Pinpoint the cell where the given text exists, returning its [X, Y] midpoint coordinate. 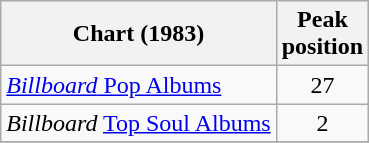
Chart (1983) [138, 34]
2 [322, 123]
Billboard Top Soul Albums [138, 123]
Billboard Pop Albums [138, 85]
27 [322, 85]
Peakposition [322, 34]
